Return the [x, y] coordinate for the center point of the cell that contains the specified text.  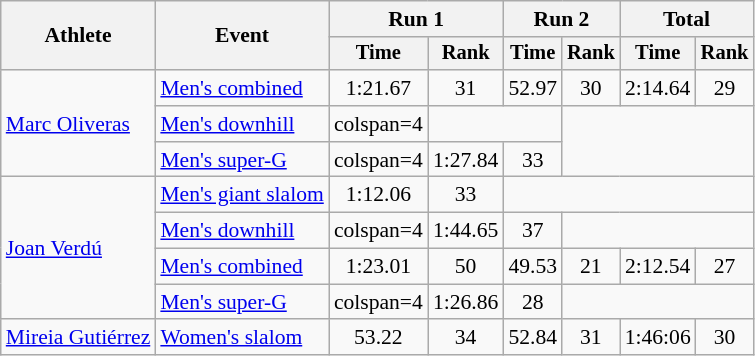
29 [725, 88]
1:46:06 [658, 338]
49.53 [532, 267]
Men's giant slalom [242, 195]
Run 1 [416, 19]
37 [532, 231]
1:21.67 [378, 88]
1:26.86 [466, 302]
Event [242, 36]
Marc Oliveras [78, 124]
52.84 [532, 338]
1:23.01 [378, 267]
Women's slalom [242, 338]
28 [532, 302]
50 [466, 267]
Total [687, 19]
2:14.64 [658, 88]
1:12.06 [378, 195]
52.97 [532, 88]
Joan Verdú [78, 248]
Athlete [78, 36]
27 [725, 267]
1:27.84 [466, 160]
Run 2 [561, 19]
53.22 [378, 338]
21 [591, 267]
Mireia Gutiérrez [78, 338]
1:44.65 [466, 231]
34 [466, 338]
2:12.54 [658, 267]
